Scan for the cell matching the given text and deliver its [X, Y] coordinate at center. 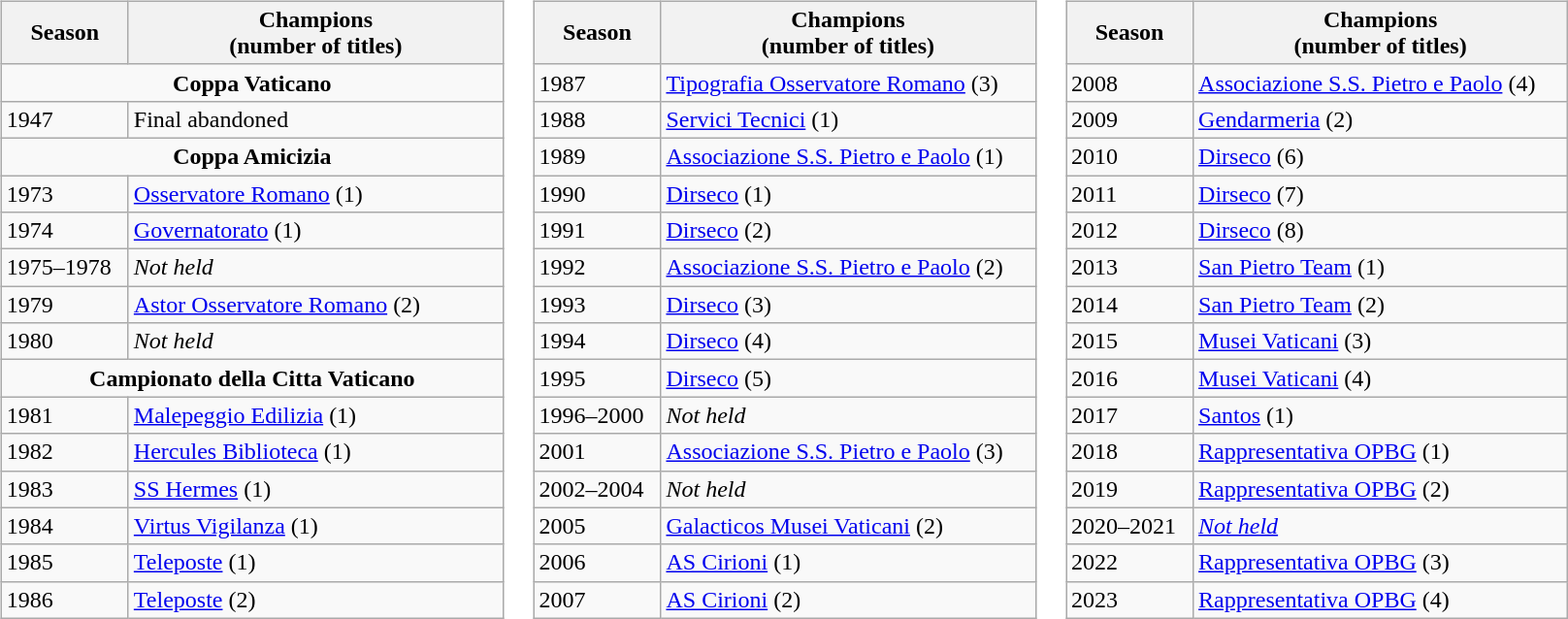
2001 [598, 452]
1992 [598, 268]
1979 [64, 305]
1991 [598, 231]
1981 [64, 415]
2008 [1129, 82]
1995 [598, 378]
1980 [64, 342]
Dirseco (3) [848, 305]
Musei Vaticani (3) [1381, 342]
Dirseco (1) [848, 193]
1996–2000 [598, 415]
Astor Osservatore Romano (2) [315, 305]
Dirseco (6) [1381, 156]
2023 [1129, 600]
Virtus Vigilanza (1) [315, 526]
Dirseco (2) [848, 231]
Dirseco (5) [848, 378]
Associazione S.S. Pietro e Paolo (3) [848, 452]
Dirseco (4) [848, 342]
2016 [1129, 378]
2005 [598, 526]
2010 [1129, 156]
Gendarmeria (2) [1381, 119]
Rappresentativa OPBG (2) [1381, 489]
Rappresentativa OPBG (4) [1381, 600]
2019 [1129, 489]
1947 [64, 119]
Dirseco (8) [1381, 231]
2013 [1129, 268]
2007 [598, 600]
2020–2021 [1129, 526]
Teleposte (2) [315, 600]
Associazione S.S. Pietro e Paolo (1) [848, 156]
SS Hermes (1) [315, 489]
Associazione S.S. Pietro e Paolo (4) [1381, 82]
2012 [1129, 231]
Teleposte (1) [315, 563]
2017 [1129, 415]
2022 [1129, 563]
Tipografia Osservatore Romano (3) [848, 82]
Servici Tecnici (1) [848, 119]
Galacticos Musei Vaticani (2) [848, 526]
2014 [1129, 305]
1994 [598, 342]
Rappresentativa OPBG (3) [1381, 563]
AS Cirioni (2) [848, 600]
San Pietro Team (1) [1381, 268]
2006 [598, 563]
Santos (1) [1381, 415]
1973 [64, 193]
Malepeggio Edilizia (1) [315, 415]
1988 [598, 119]
1986 [64, 600]
Final abandoned [315, 119]
Campionato della Citta Vaticano [252, 378]
1987 [598, 82]
1990 [598, 193]
1983 [64, 489]
Osservatore Romano (1) [315, 193]
Associazione S.S. Pietro e Paolo (2) [848, 268]
1985 [64, 563]
1975–1978 [64, 268]
2011 [1129, 193]
2002–2004 [598, 489]
1974 [64, 231]
San Pietro Team (2) [1381, 305]
Coppa Amicizia [252, 156]
Hercules Biblioteca (1) [315, 452]
AS Cirioni (1) [848, 563]
2009 [1129, 119]
Musei Vaticani (4) [1381, 378]
1993 [598, 305]
1982 [64, 452]
Rappresentativa OPBG (1) [1381, 452]
Governatorato (1) [315, 231]
1989 [598, 156]
Dirseco (7) [1381, 193]
1984 [64, 526]
2015 [1129, 342]
2018 [1129, 452]
Coppa Vaticano [252, 82]
